Extract the (x, y) coordinate from the center of the cell holding the provided text.  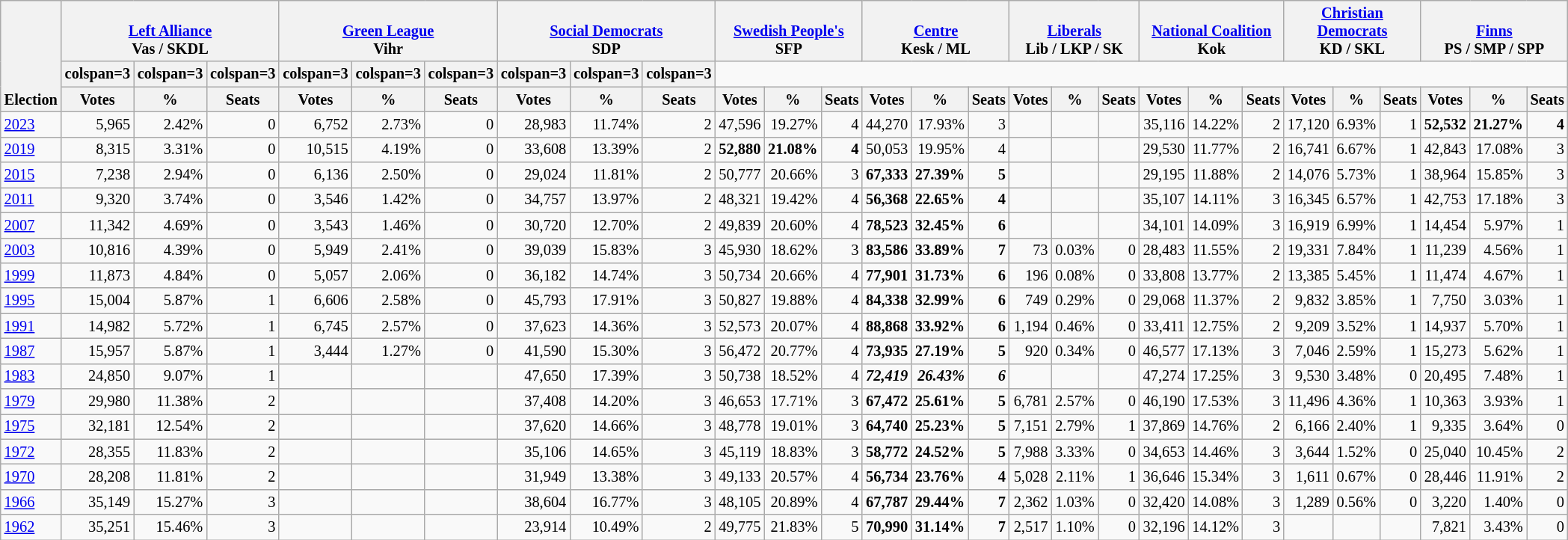
88,868 (887, 326)
4.56% (1498, 251)
37,408 (534, 402)
0.46% (1074, 326)
48,321 (740, 200)
84,338 (887, 301)
37,869 (1164, 426)
15.30% (606, 351)
1.40% (1498, 502)
10,363 (1445, 402)
15.46% (170, 527)
52,880 (740, 150)
Left AllianceVas / SKDL (170, 31)
14.66% (606, 426)
29,980 (97, 402)
34,653 (1164, 452)
9,832 (1309, 301)
73,935 (887, 351)
35,116 (1164, 124)
14.74% (606, 275)
24,850 (97, 376)
7,988 (1030, 452)
67,472 (887, 402)
34,757 (534, 200)
3.48% (1356, 376)
10.49% (606, 527)
1983 (31, 376)
47,650 (534, 376)
1.10% (1074, 527)
6,136 (316, 175)
32,420 (1164, 502)
18.83% (793, 452)
11.37% (1216, 301)
46,190 (1164, 402)
21.83% (793, 527)
Swedish People'sSFP (790, 31)
19.27% (793, 124)
19.01% (793, 426)
21.27% (1498, 124)
14.22% (1216, 124)
16.77% (606, 502)
1.03% (1074, 502)
29,068 (1164, 301)
6.57% (1356, 200)
3.31% (170, 150)
1962 (31, 527)
35,251 (97, 527)
50,053 (887, 150)
39,039 (534, 251)
19.42% (793, 200)
56,734 (887, 476)
28,446 (1445, 476)
10,816 (97, 251)
17.18% (1498, 200)
1987 (31, 351)
14.46% (1216, 452)
56,472 (740, 351)
16,345 (1309, 200)
46,577 (1164, 351)
2.41% (389, 251)
42,843 (1445, 150)
11,239 (1445, 251)
3.33% (1074, 452)
52,532 (1445, 124)
29,530 (1164, 150)
4.39% (170, 251)
1.42% (389, 200)
15,273 (1445, 351)
2003 (31, 251)
2.79% (1074, 426)
1.52% (1356, 452)
45,119 (740, 452)
4.19% (389, 150)
0.08% (1074, 275)
2015 (31, 175)
25.23% (940, 426)
14,454 (1445, 225)
3,546 (316, 200)
2.58% (389, 301)
13.39% (606, 150)
7.84% (1356, 251)
16,919 (1309, 225)
35,149 (97, 502)
49,775 (740, 527)
14.36% (606, 326)
920 (1030, 351)
36,182 (534, 275)
42,753 (1445, 200)
31.14% (940, 527)
20.89% (793, 502)
1,611 (1309, 476)
1991 (31, 326)
749 (1030, 301)
2.94% (170, 175)
13.97% (606, 200)
25.61% (940, 402)
1,289 (1309, 502)
3,543 (316, 225)
67,787 (887, 502)
5,028 (1030, 476)
11.88% (1216, 175)
14.09% (1216, 225)
6.93% (1356, 124)
20,495 (1445, 376)
11,342 (97, 225)
33.89% (940, 251)
46,653 (740, 402)
6,166 (1309, 426)
37,623 (534, 326)
0.29% (1074, 301)
0.34% (1074, 351)
15.34% (1216, 476)
70,990 (887, 527)
2.11% (1074, 476)
11,474 (1445, 275)
17.93% (940, 124)
15.83% (606, 251)
14,937 (1445, 326)
31,949 (534, 476)
5,949 (316, 251)
48,105 (740, 502)
10.45% (1498, 452)
5.73% (1356, 175)
21.08% (793, 150)
16,741 (1309, 150)
13,385 (1309, 275)
11,496 (1309, 402)
1975 (31, 426)
24.52% (940, 452)
17.53% (1216, 402)
3.74% (170, 200)
27.39% (940, 175)
47,274 (1164, 376)
1970 (31, 476)
5.97% (1498, 225)
50,738 (740, 376)
44,270 (887, 124)
35,106 (534, 452)
17.71% (793, 402)
2.40% (1356, 426)
3,644 (1309, 452)
14,076 (1309, 175)
11,873 (97, 275)
64,740 (887, 426)
17.91% (606, 301)
3.64% (1498, 426)
0.03% (1074, 251)
14.76% (1216, 426)
3,444 (316, 351)
Green LeagueVihr (388, 31)
13.38% (606, 476)
29,024 (534, 175)
19.88% (793, 301)
11.38% (170, 402)
17,120 (1309, 124)
50,777 (740, 175)
32,196 (1164, 527)
17.39% (606, 376)
6,745 (316, 326)
7,151 (1030, 426)
20.60% (793, 225)
9,335 (1445, 426)
6,752 (316, 124)
12.75% (1216, 326)
34,101 (1164, 225)
1,194 (1030, 326)
1.46% (389, 225)
7,046 (1309, 351)
45,930 (740, 251)
23.76% (940, 476)
3.03% (1498, 301)
14.12% (1216, 527)
6,606 (316, 301)
14.08% (1216, 502)
1972 (31, 452)
2011 (31, 200)
20.07% (793, 326)
11.55% (1216, 251)
8,315 (97, 150)
47,596 (740, 124)
28,355 (97, 452)
35,107 (1164, 200)
Election (31, 55)
73 (1030, 251)
5.72% (170, 326)
17.08% (1498, 150)
19,331 (1309, 251)
27.19% (940, 351)
13.77% (1216, 275)
11.77% (1216, 150)
3,220 (1445, 502)
196 (1030, 275)
56,368 (887, 200)
0.67% (1356, 476)
23,914 (534, 527)
25,040 (1445, 452)
12.54% (170, 426)
28,983 (534, 124)
FinnsPS / SMP / SPP (1494, 31)
31.73% (940, 275)
2,517 (1030, 527)
12.70% (606, 225)
45,793 (534, 301)
5,965 (97, 124)
4.36% (1356, 402)
1966 (31, 502)
52,573 (740, 326)
2.42% (170, 124)
77,901 (887, 275)
4.69% (170, 225)
5.45% (1356, 275)
33,608 (534, 150)
49,133 (740, 476)
14.20% (606, 402)
9,320 (97, 200)
14.11% (1216, 200)
10,515 (316, 150)
7.48% (1498, 376)
30,720 (534, 225)
5.70% (1498, 326)
4.84% (170, 275)
1.27% (389, 351)
18.62% (793, 251)
38,604 (534, 502)
6.67% (1356, 150)
15.85% (1498, 175)
2.50% (389, 175)
CentreKesk / ML (936, 31)
58,772 (887, 452)
32,181 (97, 426)
3.85% (1356, 301)
15,004 (97, 301)
72,419 (887, 376)
14,982 (97, 326)
32.45% (940, 225)
3.52% (1356, 326)
5.62% (1498, 351)
22.65% (940, 200)
Christian DemocratsKD / SKL (1352, 31)
2,362 (1030, 502)
7,238 (97, 175)
15,957 (97, 351)
2023 (31, 124)
28,483 (1164, 251)
9,530 (1309, 376)
4.67% (1498, 275)
1979 (31, 402)
0.56% (1356, 502)
18.52% (793, 376)
17.25% (1216, 376)
14.65% (606, 452)
32.99% (940, 301)
26.43% (940, 376)
83,586 (887, 251)
41,590 (534, 351)
2.59% (1356, 351)
50,734 (740, 275)
2007 (31, 225)
1995 (31, 301)
9.07% (170, 376)
78,523 (887, 225)
2.06% (389, 275)
28,208 (97, 476)
67,333 (887, 175)
LiberalsLib / LKP / SK (1074, 31)
Social DemocratsSDP (606, 31)
17.13% (1216, 351)
2.73% (389, 124)
3.93% (1498, 402)
19.95% (940, 150)
National CoalitionKok (1211, 31)
33,808 (1164, 275)
6.99% (1356, 225)
50,827 (740, 301)
11.91% (1498, 476)
20.77% (793, 351)
11.83% (170, 452)
15.27% (170, 502)
33.92% (940, 326)
11.74% (606, 124)
9,209 (1309, 326)
33,411 (1164, 326)
7,821 (1445, 527)
29,195 (1164, 175)
7,750 (1445, 301)
36,646 (1164, 476)
6,781 (1030, 402)
2019 (31, 150)
29.44% (940, 502)
49,839 (740, 225)
5,057 (316, 275)
1999 (31, 275)
38,964 (1445, 175)
48,778 (740, 426)
3.43% (1498, 527)
20.57% (793, 476)
37,620 (534, 426)
